For the text-containing cell, return its midpoint in (x, y) coordinate format. 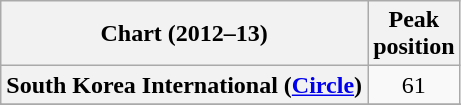
Chart (2012–13) (184, 34)
Peakposition (414, 34)
61 (414, 85)
South Korea International (Circle) (184, 85)
